Scan for the cell matching the given text and deliver its [x, y] coordinate at center. 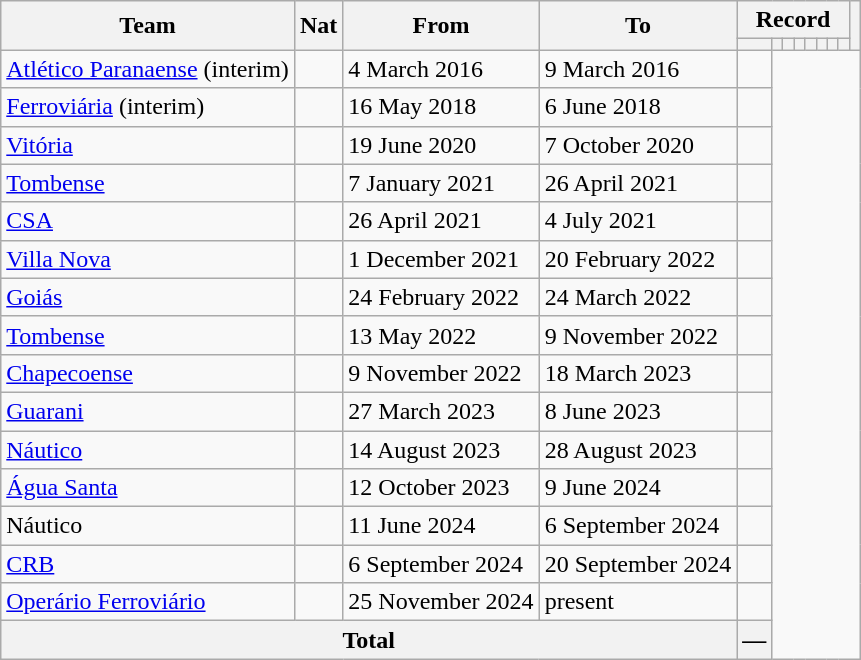
Operário Ferroviário [148, 602]
— [754, 640]
Record [793, 20]
4 March 2016 [441, 69]
9 March 2016 [638, 69]
CSA [148, 221]
4 July 2021 [638, 221]
present [638, 602]
20 February 2022 [638, 259]
Guarani [148, 411]
Nat [318, 26]
28 August 2023 [638, 449]
27 March 2023 [441, 411]
8 June 2023 [638, 411]
Atlético Paranaense (interim) [148, 69]
CRB [148, 564]
11 June 2024 [441, 526]
24 February 2022 [441, 297]
14 August 2023 [441, 449]
25 November 2024 [441, 602]
Ferroviária (interim) [148, 107]
24 March 2022 [638, 297]
Total [369, 640]
9 June 2024 [638, 488]
Água Santa [148, 488]
16 May 2018 [441, 107]
To [638, 26]
6 June 2018 [638, 107]
18 March 2023 [638, 373]
20 September 2024 [638, 564]
Team [148, 26]
Goiás [148, 297]
13 May 2022 [441, 335]
Villa Nova [148, 259]
19 June 2020 [441, 145]
7 October 2020 [638, 145]
From [441, 26]
Vitória [148, 145]
1 December 2021 [441, 259]
12 October 2023 [441, 488]
7 January 2021 [441, 183]
Chapecoense [148, 373]
